Extract the (x, y) coordinate from the center of the cell holding the provided text.  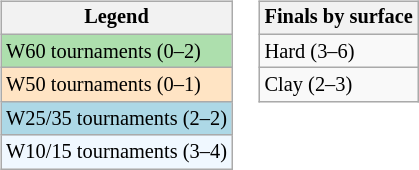
W25/35 tournaments (2–2) (116, 119)
W10/15 tournaments (3–4) (116, 152)
Legend (116, 18)
Clay (2–3) (339, 85)
W60 tournaments (0–2) (116, 51)
Hard (3–6) (339, 51)
W50 tournaments (0–1) (116, 85)
Finals by surface (339, 18)
